Detect which cell encompasses the target text, then output its [X, Y] center coordinate. 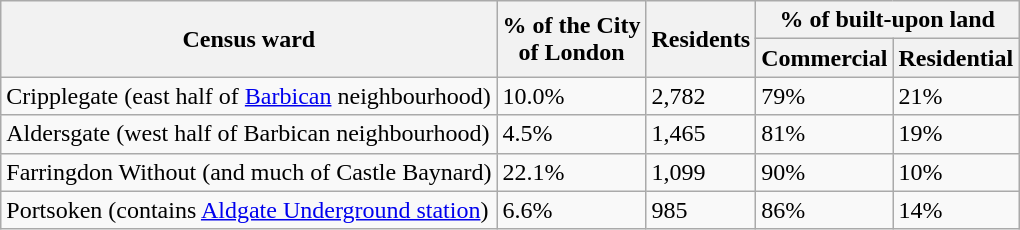
% of built-upon land [888, 20]
Portsoken (contains Aldgate Underground station) [249, 210]
19% [956, 134]
6.6% [572, 210]
14% [956, 210]
Residents [701, 39]
Residential [956, 58]
2,782 [701, 96]
985 [701, 210]
Commercial [824, 58]
1,099 [701, 172]
1,465 [701, 134]
Census ward [249, 39]
10.0% [572, 96]
81% [824, 134]
21% [956, 96]
22.1% [572, 172]
Cripplegate (east half of Barbican neighbourhood) [249, 96]
90% [824, 172]
79% [824, 96]
10% [956, 172]
86% [824, 210]
Farringdon Without (and much of Castle Baynard) [249, 172]
4.5% [572, 134]
% of the Cityof London [572, 39]
Aldersgate (west half of Barbican neighbourhood) [249, 134]
